Capture the cell that displays the provided text and extract its [X, Y] central coordinate. 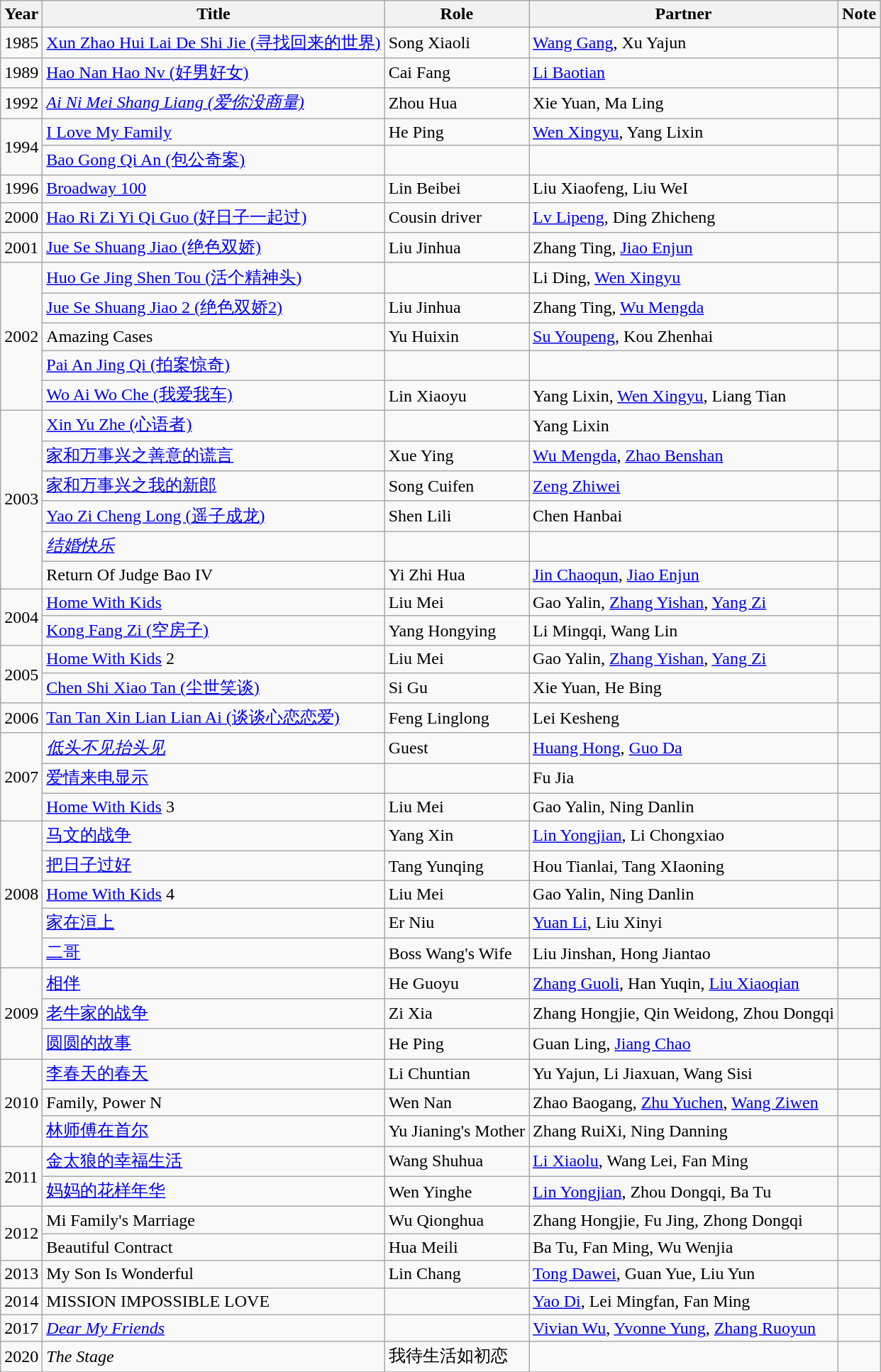
2005 [21, 674]
2011 [21, 1176]
2008 [21, 894]
Note [860, 14]
Zhang Hongjie, Fu Jing, Zhong Dongqi [684, 1220]
老牛家的战争 [214, 1013]
Wen Yinghe [457, 1192]
Zhang Ting, Wu Mengda [684, 308]
Dear My Friends [214, 1328]
Xie Yuan, He Bing [684, 688]
Er Niu [457, 924]
Song Xiaoli [457, 43]
Li Mingqi, Wang Lin [684, 631]
2007 [21, 776]
Vivian Wu, Yvonne Yung, Zhang Ruoyun [684, 1328]
My Son Is Wonderful [214, 1274]
1992 [21, 104]
Home With Kids [214, 602]
Home With Kids 2 [214, 659]
Lin Yongjian, Zhou Dongqi, Ba Tu [684, 1192]
Yang Lixin [684, 426]
MISSION IMPOSSIBLE LOVE [214, 1301]
Yu Yajun, Li Jiaxuan, Wang Sisi [684, 1074]
2000 [21, 217]
The Stage [214, 1356]
Kong Fang Zi (空房子) [214, 631]
Wen Nan [457, 1102]
Yu Jianing's Mother [457, 1131]
Xie Yuan, Ma Ling [684, 104]
Hao Nan Hao Nv (好男好女) [214, 72]
Ba Tu, Fan Ming, Wu Wenjia [684, 1247]
Tan Tan Xin Lian Lian Ai (谈谈心恋恋爱) [214, 718]
相伴 [214, 983]
Boss Wang's Wife [457, 953]
Li Baotian [684, 72]
Family, Power N [214, 1102]
2006 [21, 718]
Huang Hong, Guo Da [684, 748]
Zhang Ting, Jiao Enjun [684, 248]
Fu Jia [684, 779]
把日子过好 [214, 865]
Mi Family's Marriage [214, 1220]
爱情来电显示 [214, 779]
2020 [21, 1356]
Jin Chaoqun, Jiao Enjun [684, 575]
Guan Ling, Jiang Chao [684, 1044]
家和万事兴之我的新郎 [214, 487]
2017 [21, 1328]
Zhang Hongjie, Qin Weidong, Zhou Dongqi [684, 1013]
1989 [21, 72]
Li Xiaolu, Wang Lei, Fan Ming [684, 1162]
1996 [21, 189]
李春天的春天 [214, 1074]
Chen Hanbai [684, 516]
1985 [21, 43]
2009 [21, 1014]
Lin Chang [457, 1274]
Cai Fang [457, 72]
Broadway 100 [214, 189]
Lin Yongjian, Li Chongxiao [684, 836]
Zhao Baogang, Zhu Yuchen, Wang Ziwen [684, 1102]
结婚快乐 [214, 546]
2001 [21, 248]
Tong Dawei, Guan Yue, Liu Yun [684, 1274]
Yi Zhi Hua [457, 575]
Wang Gang, Xu Yajun [684, 43]
Yang Xin [457, 836]
Partner [684, 14]
Yu Huixin [457, 336]
Zeng Zhiwei [684, 487]
Xin Yu Zhe (心语者) [214, 426]
马文的战争 [214, 836]
2012 [21, 1234]
Chen Shi Xiao Tan (尘世笑谈) [214, 688]
Liu Xiaofeng, Liu WeI [684, 189]
Pai An Jing Qi (拍案惊奇) [214, 366]
Beautiful Contract [214, 1247]
Hua Meili [457, 1247]
Lv Lipeng, Ding Zhicheng [684, 217]
Bao Gong Qi An (包公奇案) [214, 160]
二哥 [214, 953]
Return Of Judge Bao IV [214, 575]
Wen Xingyu, Yang Lixin [684, 131]
I Love My Family [214, 131]
Yuan Li, Liu Xinyi [684, 924]
Wu Mengda, Zhao Benshan [684, 455]
Ai Ni Mei Shang Liang (爱你没商量) [214, 104]
Song Cuifen [457, 487]
Year [21, 14]
Zhou Hua [457, 104]
Jue Se Shuang Jiao 2 (绝色双娇2) [214, 308]
金太狼的幸福生活 [214, 1162]
Role [457, 14]
He Guoyu [457, 983]
Feng Linglong [457, 718]
Yang Lixin, Wen Xingyu, Liang Tian [684, 396]
Li Chuntian [457, 1074]
Zhang RuiXi, Ning Danning [684, 1131]
Home With Kids 4 [214, 895]
Hou Tianlai, Tang XIaoning [684, 865]
Xue Ying [457, 455]
Huo Ge Jing Shen Tou (活个精神头) [214, 278]
家和万事兴之善意的谎言 [214, 455]
Lei Kesheng [684, 718]
Yang Hongying [457, 631]
Shen Lili [457, 516]
Zi Xia [457, 1013]
2003 [21, 499]
Cousin driver [457, 217]
Lin Xiaoyu [457, 396]
2002 [21, 336]
我待生活如初恋 [457, 1356]
2013 [21, 1274]
Wu Qionghua [457, 1220]
Si Gu [457, 688]
Zhang Guoli, Han Yuqin, Liu Xiaoqian [684, 983]
Wo Ai Wo Che (我爱我车) [214, 396]
2014 [21, 1301]
Li Ding, Wen Xingyu [684, 278]
低头不见抬头见 [214, 748]
Amazing Cases [214, 336]
Home With Kids 3 [214, 807]
Hao Ri Zi Yi Qi Guo (好日子一起过) [214, 217]
Guest [457, 748]
Su Youpeng, Kou Zhenhai [684, 336]
妈妈的花样年华 [214, 1192]
2004 [21, 617]
圆圆的故事 [214, 1044]
Liu Jinshan, Hong Jiantao [684, 953]
Tang Yunqing [457, 865]
Xun Zhao Hui Lai De Shi Jie (寻找回来的世界) [214, 43]
2010 [21, 1102]
Yao Zi Cheng Long (遥子成龙) [214, 516]
家在洹上 [214, 924]
Jue Se Shuang Jiao (绝色双娇) [214, 248]
1994 [21, 146]
林师傅在首尔 [214, 1131]
Wang Shuhua [457, 1162]
Title [214, 14]
Lin Beibei [457, 189]
Yao Di, Lei Mingfan, Fan Ming [684, 1301]
